Capture the cell that displays the provided text and extract its [X, Y] central coordinate. 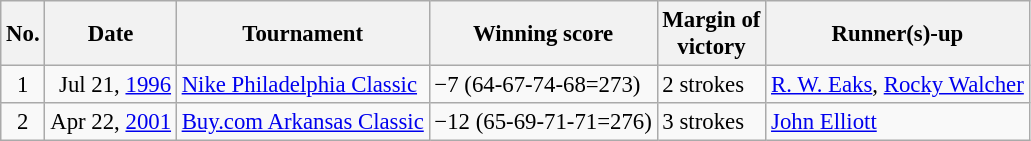
Winning score [543, 34]
2 [23, 122]
3 strokes [712, 122]
2 strokes [712, 85]
Tournament [302, 34]
Runner(s)-up [898, 34]
Buy.com Arkansas Classic [302, 122]
−12 (65-69-71-71=276) [543, 122]
R. W. Eaks, Rocky Walcher [898, 85]
Jul 21, 1996 [110, 85]
Apr 22, 2001 [110, 122]
John Elliott [898, 122]
−7 (64-67-74-68=273) [543, 85]
1 [23, 85]
Nike Philadelphia Classic [302, 85]
Date [110, 34]
Margin ofvictory [712, 34]
No. [23, 34]
